Pinpoint the cell where the given text exists, returning its (X, Y) midpoint coordinate. 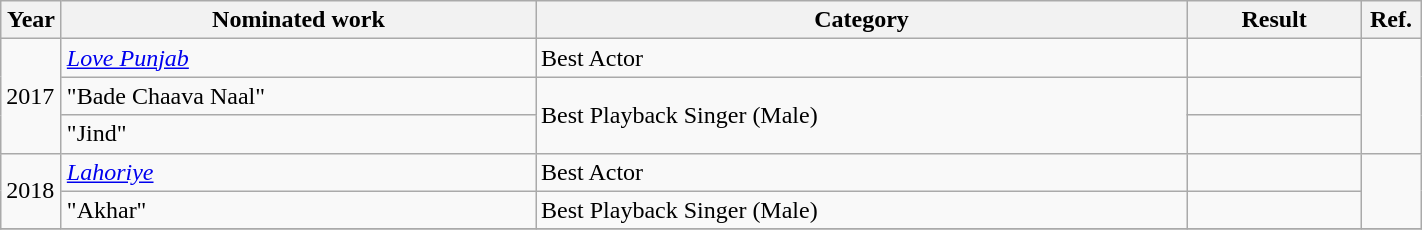
2017 (32, 96)
"Akhar" (298, 210)
Category (862, 20)
Lahoriye (298, 172)
"Jind" (298, 134)
2018 (32, 191)
Ref. (1392, 20)
"Bade Chaava Naal" (298, 96)
Nominated work (298, 20)
Result (1274, 20)
Year (32, 20)
Love Punjab (298, 58)
